For the text-containing cell, return its midpoint in (X, Y) coordinate format. 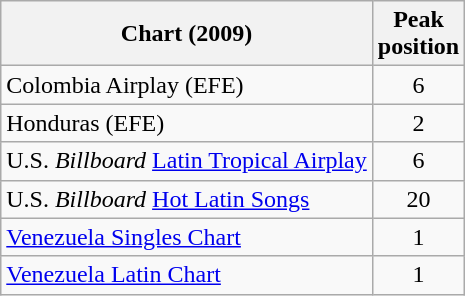
U.S. Billboard Latin Tropical Airplay (187, 161)
2 (418, 123)
Venezuela Latin Chart (187, 275)
Colombia Airplay (EFE) (187, 85)
Chart (2009) (187, 34)
20 (418, 199)
Honduras (EFE) (187, 123)
Peakposition (418, 34)
Venezuela Singles Chart (187, 237)
U.S. Billboard Hot Latin Songs (187, 199)
